Locate the cell with the specified text and output its (x, y) center coordinate. 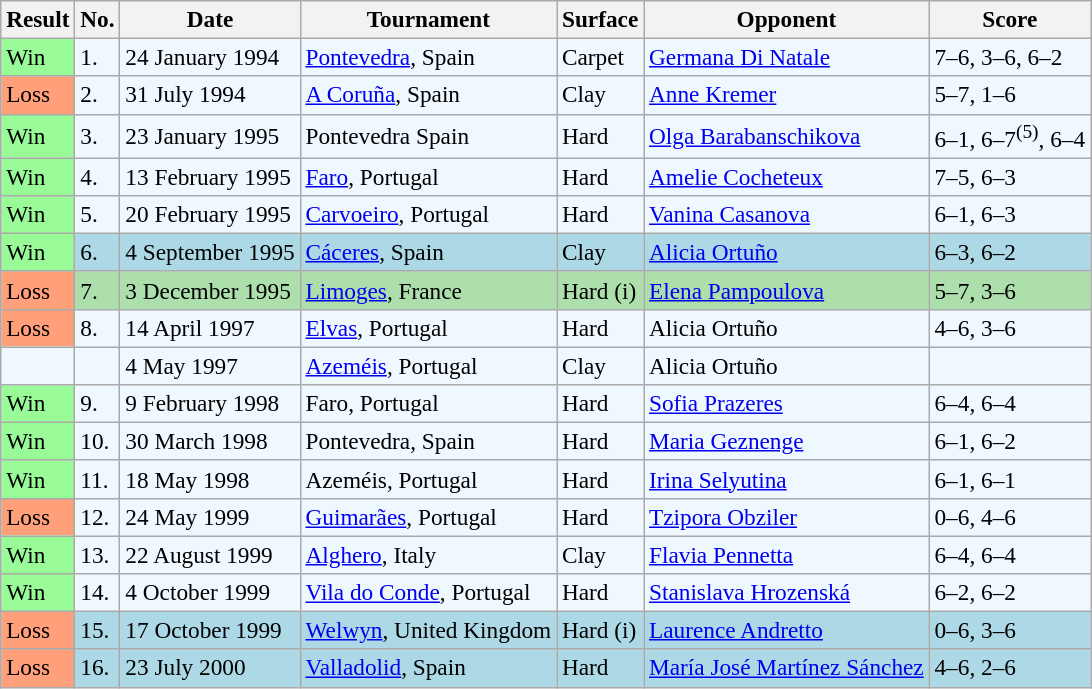
Flavia Pennetta (786, 554)
23 July 2000 (210, 668)
Welwyn, United Kingdom (428, 630)
4–6, 2–6 (1010, 668)
Tzipora Obziler (786, 517)
Surface (600, 19)
Result (38, 19)
4 October 1999 (210, 592)
Elena Pampoulova (786, 290)
14. (98, 592)
Olga Barabanschikova (786, 136)
Irina Selyutina (786, 479)
13. (98, 554)
4–6, 3–6 (1010, 328)
6–1, 6–2 (1010, 441)
4 September 1995 (210, 252)
11. (98, 479)
A Coruña, Spain (428, 95)
Guimarães, Portugal (428, 517)
Carpet (600, 57)
Elvas, Portugal (428, 328)
1. (98, 57)
Vanina Casanova (786, 214)
3. (98, 136)
16. (98, 668)
4. (98, 177)
Tournament (428, 19)
Maria Geznenge (786, 441)
30 March 1998 (210, 441)
10. (98, 441)
22 August 1999 (210, 554)
Alghero, Italy (428, 554)
7–5, 6–3 (1010, 177)
6–2, 6–2 (1010, 592)
Date (210, 19)
12. (98, 517)
Carvoeiro, Portugal (428, 214)
Stanislava Hrozenská (786, 592)
18 May 1998 (210, 479)
13 February 1995 (210, 177)
5. (98, 214)
3 December 1995 (210, 290)
20 February 1995 (210, 214)
Opponent (786, 19)
5–7, 1–6 (1010, 95)
5–7, 3–6 (1010, 290)
0–6, 3–6 (1010, 630)
Score (1010, 19)
23 January 1995 (210, 136)
2. (98, 95)
Germana Di Natale (786, 57)
Cáceres, Spain (428, 252)
24 January 1994 (210, 57)
6–3, 6–2 (1010, 252)
María José Martínez Sánchez (786, 668)
7–6, 3–6, 6–2 (1010, 57)
15. (98, 630)
No. (98, 19)
Valladolid, Spain (428, 668)
6. (98, 252)
6–1, 6–7(5), 6–4 (1010, 136)
Anne Kremer (786, 95)
9 February 1998 (210, 403)
Limoges, France (428, 290)
Laurence Andretto (786, 630)
6–1, 6–3 (1010, 214)
24 May 1999 (210, 517)
Sofia Prazeres (786, 403)
14 April 1997 (210, 328)
4 May 1997 (210, 366)
7. (98, 290)
0–6, 4–6 (1010, 517)
17 October 1999 (210, 630)
Amelie Cocheteux (786, 177)
Pontevedra Spain (428, 136)
9. (98, 403)
31 July 1994 (210, 95)
Vila do Conde, Portugal (428, 592)
8. (98, 328)
6–1, 6–1 (1010, 479)
